Scan for the cell matching the given text and deliver its [x, y] coordinate at center. 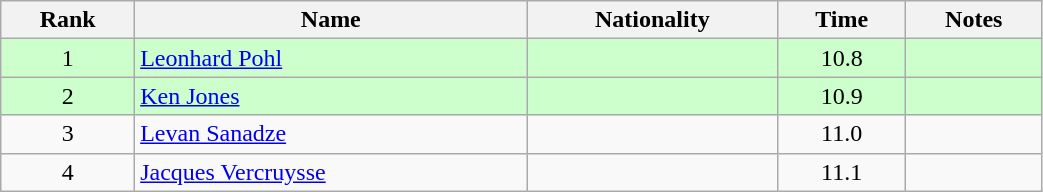
11.1 [842, 172]
Leonhard Pohl [331, 58]
10.9 [842, 96]
1 [68, 58]
Name [331, 20]
Notes [974, 20]
11.0 [842, 134]
2 [68, 96]
3 [68, 134]
Time [842, 20]
10.8 [842, 58]
Jacques Vercruysse [331, 172]
Ken Jones [331, 96]
4 [68, 172]
Rank [68, 20]
Nationality [652, 20]
Levan Sanadze [331, 134]
